Locate the cell with the specified text and output its (X, Y) center coordinate. 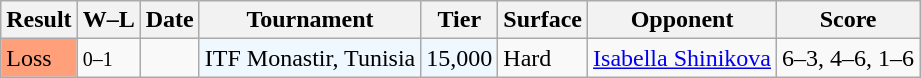
Loss (39, 58)
W–L (108, 20)
Score (848, 20)
Tier (460, 20)
ITF Monastir, Tunisia (310, 58)
15,000 (460, 58)
Surface (543, 20)
Opponent (682, 20)
Tournament (310, 20)
Hard (543, 58)
0–1 (108, 58)
Isabella Shinikova (682, 58)
Result (39, 20)
6–3, 4–6, 1–6 (848, 58)
Date (170, 20)
